Pinpoint the cell where the given text exists, returning its [x, y] midpoint coordinate. 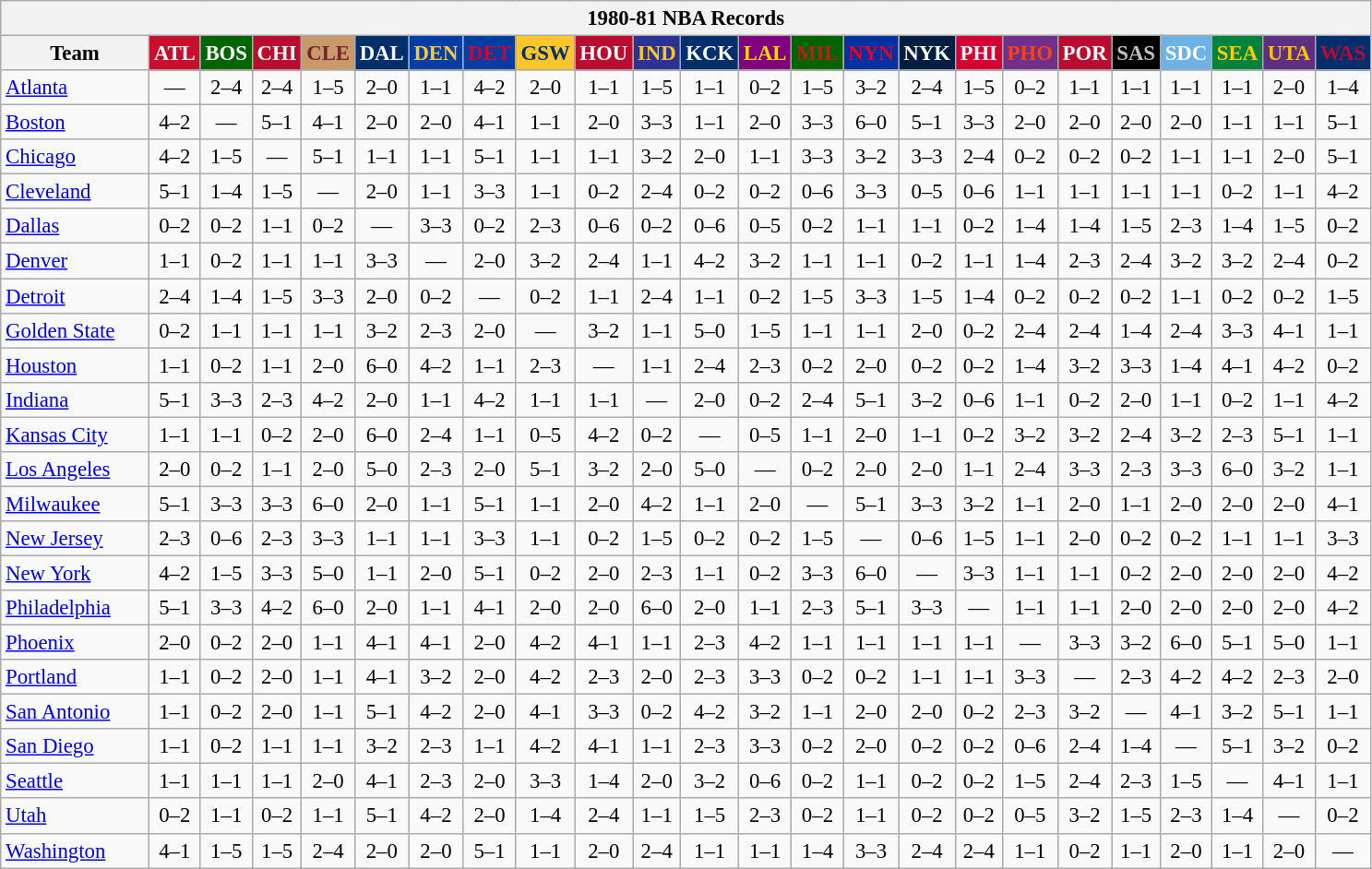
Boston [76, 123]
ATL [174, 54]
GSW [545, 54]
Detroit [76, 296]
Chicago [76, 157]
Utah [76, 816]
NYK [926, 54]
PHO [1030, 54]
San Diego [76, 746]
New Jersey [76, 539]
Atlanta [76, 88]
CLE [328, 54]
DAL [382, 54]
Team [76, 54]
WAS [1342, 54]
HOU [603, 54]
DEN [435, 54]
Los Angeles [76, 470]
Seattle [76, 781]
Kansas City [76, 434]
Portland [76, 677]
POR [1085, 54]
IND [657, 54]
Indiana [76, 399]
NYN [871, 54]
Phoenix [76, 643]
CHI [277, 54]
PHI [978, 54]
Cleveland [76, 192]
Golden State [76, 330]
BOS [226, 54]
Denver [76, 261]
Washington [76, 851]
Dallas [76, 226]
New York [76, 573]
UTA [1288, 54]
San Antonio [76, 712]
DET [489, 54]
Milwaukee [76, 504]
Houston [76, 365]
KCK [710, 54]
Philadelphia [76, 608]
1980-81 NBA Records [686, 18]
LAL [764, 54]
SDC [1186, 54]
MIL [817, 54]
SEA [1238, 54]
SAS [1136, 54]
